Scan for the cell matching the given text and deliver its (X, Y) coordinate at center. 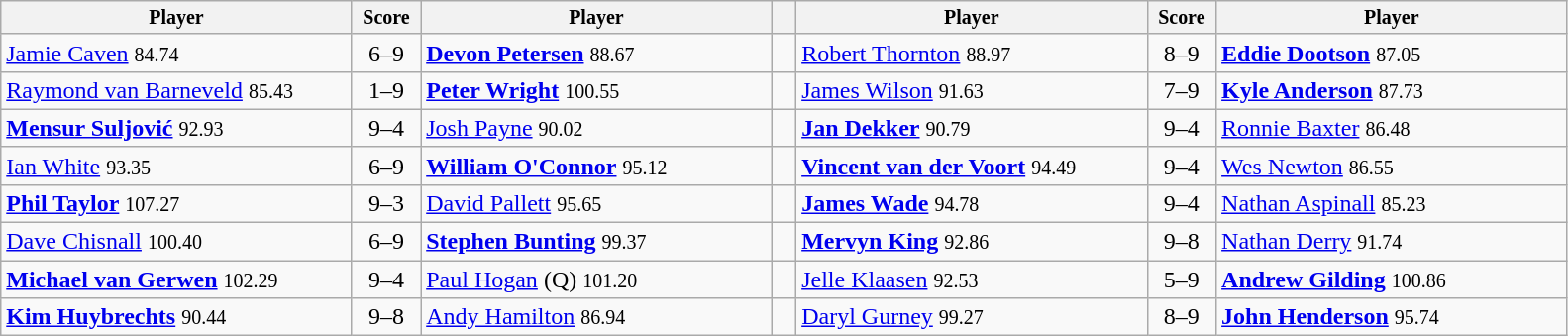
James Wade 94.78 (972, 203)
Michael van Gerwen 102.29 (176, 280)
Devon Petersen 88.67 (596, 53)
5–9 (1181, 280)
Phil Taylor 107.27 (176, 203)
Jan Dekker 90.79 (972, 128)
David Pallett 95.65 (596, 203)
Jamie Caven 84.74 (176, 53)
9–3 (386, 203)
John Henderson 95.74 (1392, 317)
Kyle Anderson 87.73 (1392, 90)
Dave Chisnall 100.40 (176, 242)
Paul Hogan (Q) 101.20 (596, 280)
Vincent van der Voort 94.49 (972, 166)
7–9 (1181, 90)
Mervyn King 92.86 (972, 242)
Eddie Dootson 87.05 (1392, 53)
Andy Hamilton 86.94 (596, 317)
Peter Wright 100.55 (596, 90)
Josh Payne 90.02 (596, 128)
Wes Newton 86.55 (1392, 166)
Robert Thornton 88.97 (972, 53)
Kim Huybrechts 90.44 (176, 317)
Ronnie Baxter 86.48 (1392, 128)
William O'Connor 95.12 (596, 166)
Daryl Gurney 99.27 (972, 317)
Nathan Derry 91.74 (1392, 242)
Andrew Gilding 100.86 (1392, 280)
1–9 (386, 90)
James Wilson 91.63 (972, 90)
Mensur Suljović 92.93 (176, 128)
Jelle Klaasen 92.53 (972, 280)
Ian White 93.35 (176, 166)
Stephen Bunting 99.37 (596, 242)
Raymond van Barneveld 85.43 (176, 90)
Nathan Aspinall 85.23 (1392, 203)
